Return the (X, Y) coordinate for the center point of the cell that contains the specified text.  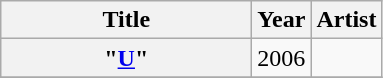
Year (282, 20)
Title (126, 20)
Artist (346, 20)
"U" (126, 58)
2006 (282, 58)
